Identify which cell holds the provided text, then report its (x, y) central coordinate. 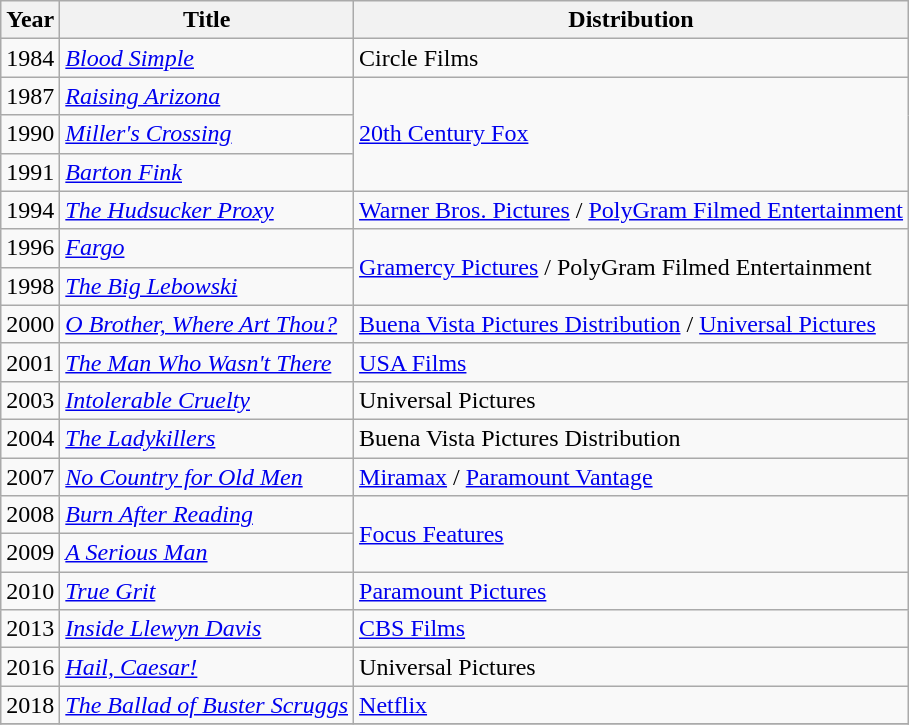
2009 (30, 553)
Burn After Reading (207, 515)
The Big Lebowski (207, 286)
A Serious Man (207, 553)
Hail, Caesar! (207, 667)
The Man Who Wasn't There (207, 362)
Paramount Pictures (632, 591)
1998 (30, 286)
2001 (30, 362)
2010 (30, 591)
The Ballad of Buster Scruggs (207, 705)
2018 (30, 705)
The Hudsucker Proxy (207, 210)
1984 (30, 58)
Buena Vista Pictures Distribution / Universal Pictures (632, 324)
2016 (30, 667)
20th Century Fox (632, 134)
Warner Bros. Pictures / PolyGram Filmed Entertainment (632, 210)
Inside Llewyn Davis (207, 629)
Gramercy Pictures / PolyGram Filmed Entertainment (632, 267)
1990 (30, 134)
Buena Vista Pictures Distribution (632, 438)
Barton Fink (207, 172)
Circle Films (632, 58)
Netflix (632, 705)
USA Films (632, 362)
CBS Films (632, 629)
2013 (30, 629)
2008 (30, 515)
Distribution (632, 20)
Fargo (207, 248)
Intolerable Cruelty (207, 400)
1994 (30, 210)
1991 (30, 172)
1987 (30, 96)
No Country for Old Men (207, 477)
Year (30, 20)
O Brother, Where Art Thou? (207, 324)
2000 (30, 324)
Blood Simple (207, 58)
1996 (30, 248)
2003 (30, 400)
Title (207, 20)
Miramax / Paramount Vantage (632, 477)
Focus Features (632, 534)
The Ladykillers (207, 438)
Miller's Crossing (207, 134)
Raising Arizona (207, 96)
2007 (30, 477)
True Grit (207, 591)
2004 (30, 438)
